Scan for the cell matching the given text and deliver its [x, y] coordinate at center. 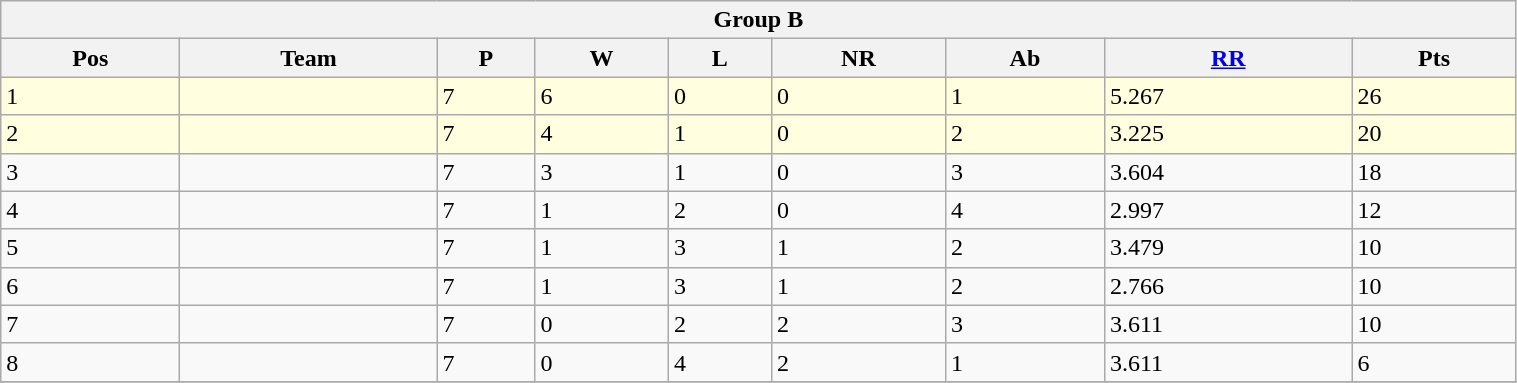
Ab [1024, 58]
Pos [90, 58]
3.479 [1228, 248]
Pts [1434, 58]
P [486, 58]
Team [308, 58]
8 [90, 362]
12 [1434, 210]
W [602, 58]
Group B [758, 20]
18 [1434, 172]
2.997 [1228, 210]
26 [1434, 96]
5.267 [1228, 96]
NR [858, 58]
2.766 [1228, 286]
5 [90, 248]
L [720, 58]
RR [1228, 58]
20 [1434, 134]
3.604 [1228, 172]
3.225 [1228, 134]
